Return [x, y] of the center of cell containing provided text 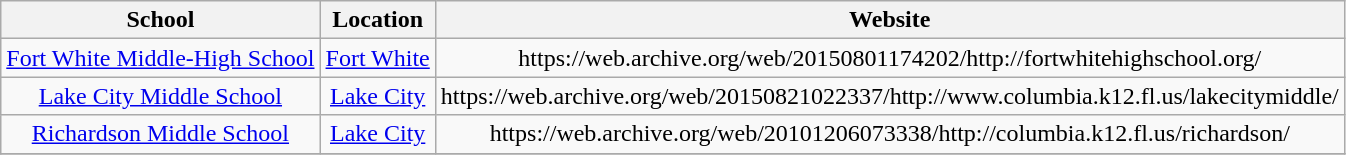
Location [378, 20]
Fort White Middle-High School [160, 58]
https://web.archive.org/web/20150821022337/http://www.columbia.k12.fl.us/lakecitymiddle/ [890, 96]
https://web.archive.org/web/20101206073338/http://columbia.k12.fl.us/richardson/ [890, 134]
Richardson Middle School [160, 134]
Lake City Middle School [160, 96]
Website [890, 20]
https://web.archive.org/web/20150801174202/http://fortwhitehighschool.org/ [890, 58]
Fort White [378, 58]
School [160, 20]
